Return the (x, y) coordinate for the center point of the cell that contains the specified text.  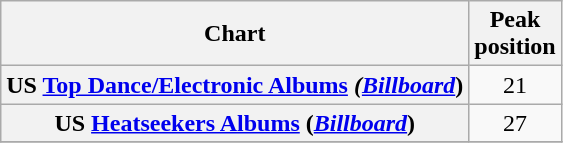
27 (515, 123)
21 (515, 85)
US Heatseekers Albums (Billboard) (235, 123)
Chart (235, 34)
US Top Dance/Electronic Albums (Billboard) (235, 85)
Peakposition (515, 34)
